Pinpoint the cell where the given text exists, returning its [X, Y] midpoint coordinate. 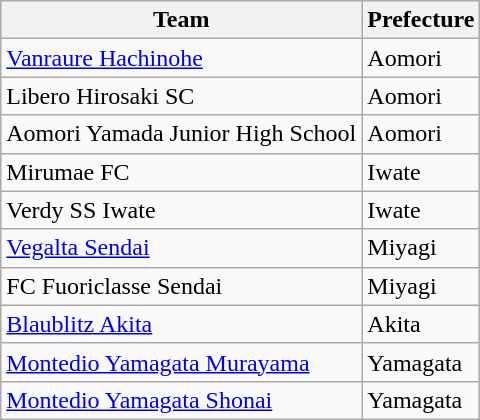
Vegalta Sendai [182, 248]
Verdy SS Iwate [182, 210]
Vanraure Hachinohe [182, 58]
Akita [421, 324]
FC Fuoriclasse Sendai [182, 286]
Montedio Yamagata Shonai [182, 400]
Mirumae FC [182, 172]
Montedio Yamagata Murayama [182, 362]
Aomori Yamada Junior High School [182, 134]
Libero Hirosaki SC [182, 96]
Blaublitz Akita [182, 324]
Prefecture [421, 20]
Team [182, 20]
